Locate the cell with the specified text and output its (x, y) center coordinate. 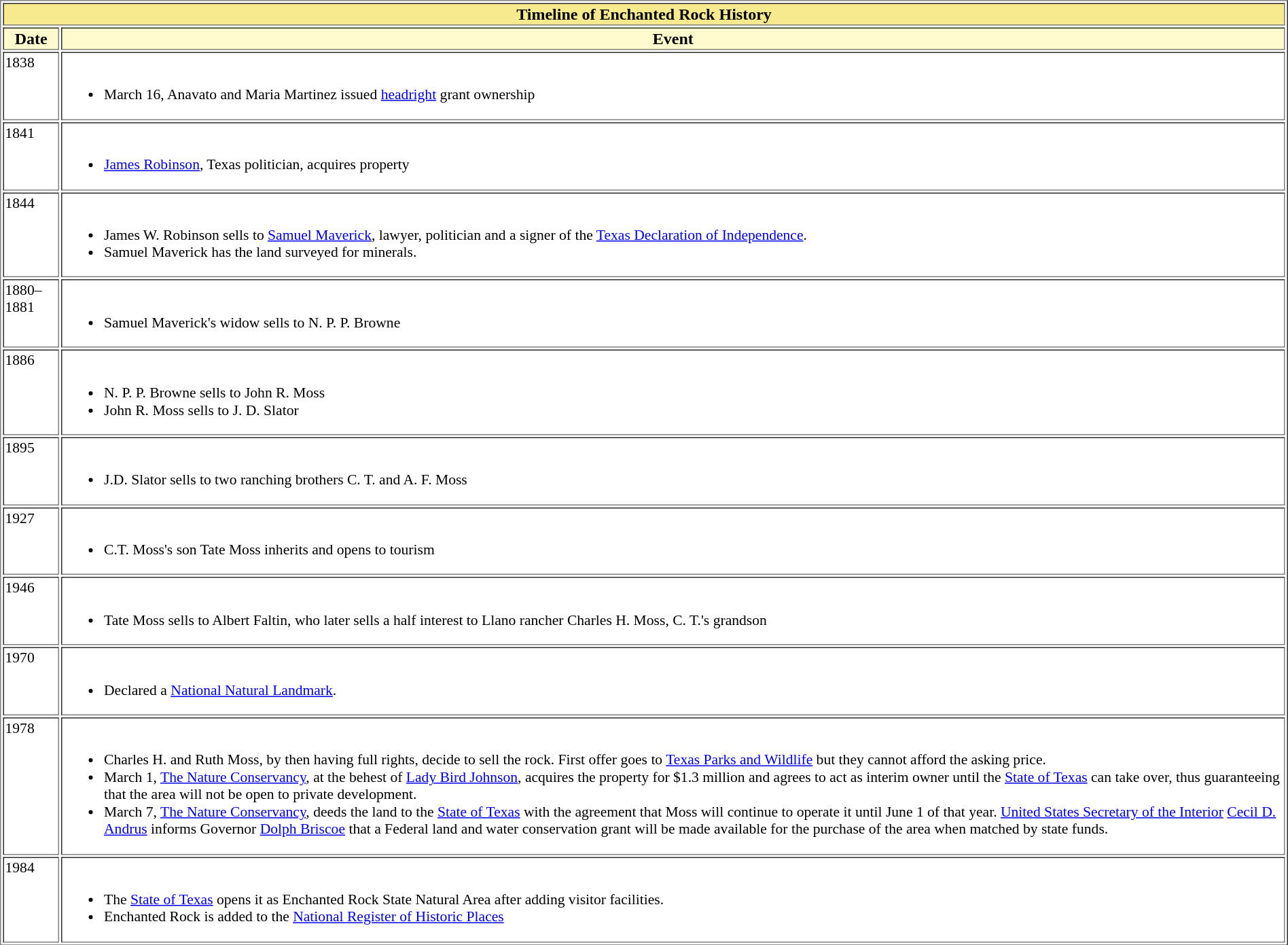
Samuel Maverick's widow sells to N. P. P. Browne (673, 314)
Event (673, 38)
1984 (31, 899)
James Robinson, Texas politician, acquires property (673, 156)
C.T. Moss's son Tate Moss inherits and opens to tourism (673, 541)
J.D. Slator sells to two ranching brothers C. T. and A. F. Moss (673, 471)
1844 (31, 235)
March 16, Anavato and Maria Martinez issued headright grant ownership (673, 86)
1895 (31, 471)
1838 (31, 86)
1880–1881 (31, 314)
N. P. P. Browne sells to John R. MossJohn R. Moss sells to J. D. Slator (673, 393)
1886 (31, 393)
1978 (31, 786)
Timeline of Enchanted Rock History (644, 14)
1970 (31, 681)
1927 (31, 541)
1946 (31, 611)
Date (31, 38)
Declared a National Natural Landmark. (673, 681)
1841 (31, 156)
Tate Moss sells to Albert Faltin, who later sells a half interest to Llano rancher Charles H. Moss, C. T.'s grandson (673, 611)
